Output the [x, y] coordinate of the center of the cell containing the given text.  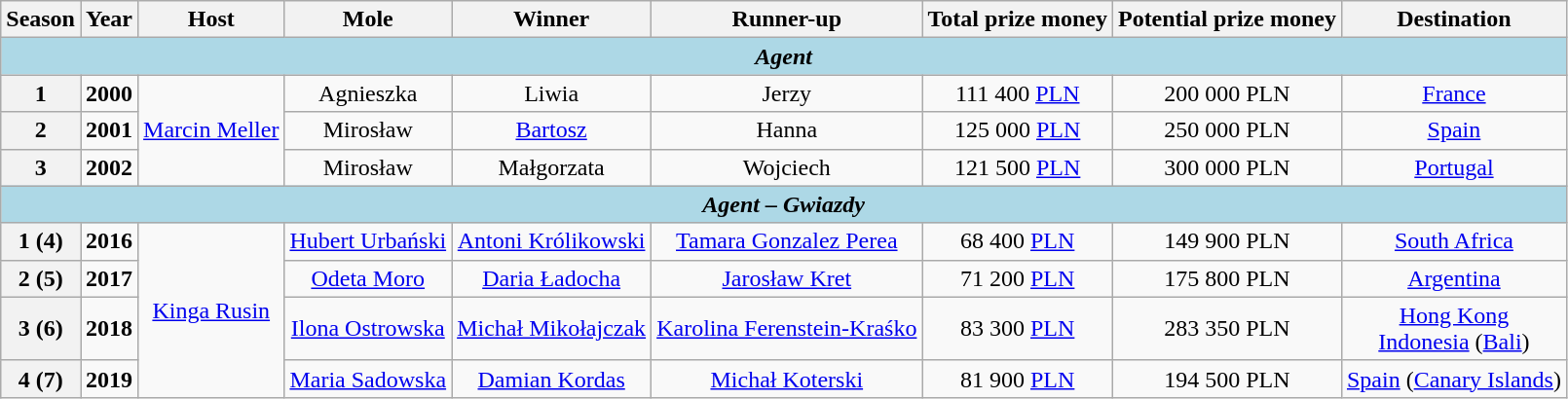
200 000 PLN [1227, 93]
Agnieszka [368, 93]
Damian Kordas [551, 379]
250 000 PLN [1227, 130]
Hubert Urbański [368, 241]
Jerzy [787, 93]
4 (7) [41, 379]
68 400 PLN [1017, 241]
3 [41, 167]
2017 [109, 278]
Ilona Ostrowska [368, 329]
Wojciech [787, 167]
Season [41, 19]
Destination [1453, 19]
Year [109, 19]
Hanna [787, 130]
Karolina Ferenstein-Kraśko [787, 329]
Mole [368, 19]
Argentina [1453, 278]
111 400 PLN [1017, 93]
Daria Ładocha [551, 278]
Agent [784, 56]
81 900 PLN [1017, 379]
2018 [109, 329]
Spain [1453, 130]
Liwia [551, 93]
2 (5) [41, 278]
Portugal [1453, 167]
Bartosz [551, 130]
Agent – Gwiazdy [784, 204]
175 800 PLN [1227, 278]
194 500 PLN [1227, 379]
Michał Koterski [787, 379]
Marcin Meller [211, 130]
Potential prize money [1227, 19]
Tamara Gonzalez Perea [787, 241]
2001 [109, 130]
2000 [109, 93]
121 500 PLN [1017, 167]
Antoni Królikowski [551, 241]
Host [211, 19]
Winner [551, 19]
1 (4) [41, 241]
149 900 PLN [1227, 241]
Kinga Rusin [211, 309]
Hong KongIndonesia (Bali) [1453, 329]
Małgorzata [551, 167]
3 (6) [41, 329]
Michał Mikołajczak [551, 329]
2002 [109, 167]
South Africa [1453, 241]
Runner-up [787, 19]
France [1453, 93]
2 [41, 130]
2016 [109, 241]
Odeta Moro [368, 278]
83 300 PLN [1017, 329]
283 350 PLN [1227, 329]
2019 [109, 379]
Maria Sadowska [368, 379]
300 000 PLN [1227, 167]
71 200 PLN [1017, 278]
Total prize money [1017, 19]
125 000 PLN [1017, 130]
Spain (Canary Islands) [1453, 379]
Jarosław Kret [787, 278]
1 [41, 93]
